Detect which cell encompasses the target text, then output its [x, y] center coordinate. 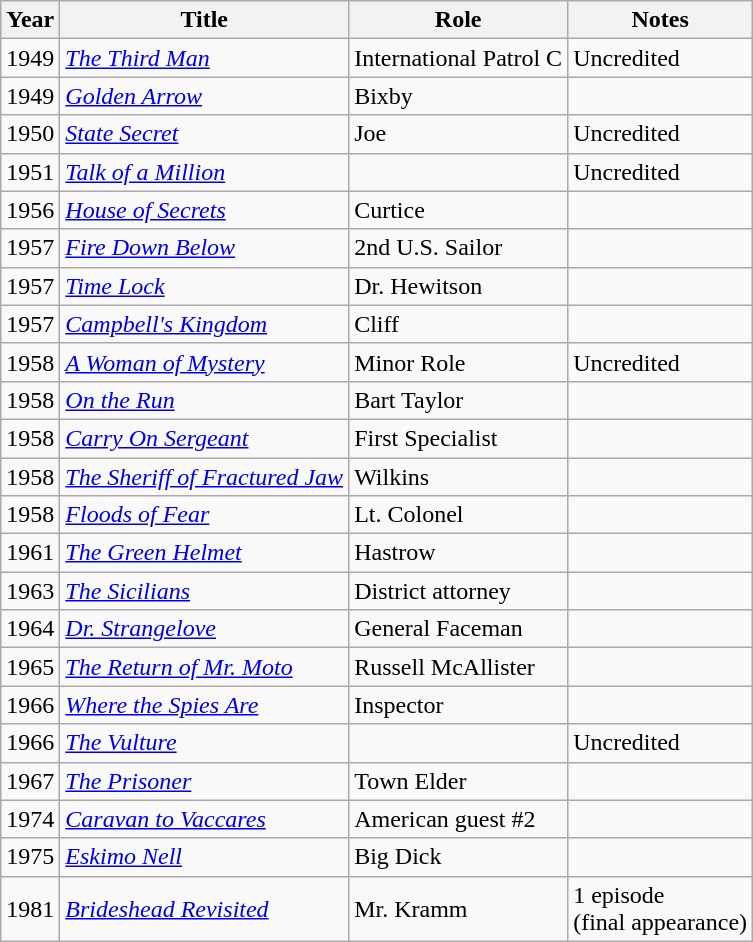
2nd U.S. Sailor [458, 248]
The Prisoner [204, 781]
Joe [458, 134]
Mr. Kramm [458, 908]
State Secret [204, 134]
Cliff [458, 324]
Caravan to Vaccares [204, 819]
On the Run [204, 400]
Curtice [458, 210]
General Faceman [458, 629]
First Specialist [458, 438]
Carry On Sergeant [204, 438]
Talk of a Million [204, 172]
A Woman of Mystery [204, 362]
Brideshead Revisited [204, 908]
1975 [30, 857]
Bart Taylor [458, 400]
1974 [30, 819]
Fire Down Below [204, 248]
Time Lock [204, 286]
The Return of Mr. Moto [204, 667]
1964 [30, 629]
The Vulture [204, 743]
The Sheriff of Fractured Jaw [204, 477]
1951 [30, 172]
Role [458, 20]
Floods of Fear [204, 515]
Bixby [458, 96]
The Third Man [204, 58]
Lt. Colonel [458, 515]
1956 [30, 210]
1967 [30, 781]
Minor Role [458, 362]
Title [204, 20]
1 episode(final appearance) [660, 908]
Campbell's Kingdom [204, 324]
Where the Spies Are [204, 705]
1963 [30, 591]
Town Elder [458, 781]
1981 [30, 908]
Eskimo Nell [204, 857]
Year [30, 20]
International Patrol C [458, 58]
Golden Arrow [204, 96]
Inspector [458, 705]
District attorney [458, 591]
Hastrow [458, 553]
House of Secrets [204, 210]
Dr. Strangelove [204, 629]
Dr. Hewitson [458, 286]
Russell McAllister [458, 667]
1965 [30, 667]
Big Dick [458, 857]
1961 [30, 553]
The Sicilians [204, 591]
The Green Helmet [204, 553]
Notes [660, 20]
Wilkins [458, 477]
American guest #2 [458, 819]
1950 [30, 134]
